Return [x, y] of the center of cell containing provided text 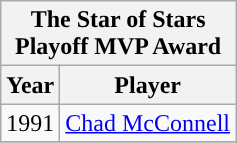
Player [148, 85]
1991 [30, 123]
Chad McConnell [148, 123]
Year [30, 85]
The Star of Stars Playoff MVP Award [118, 34]
